Locate the cell with the specified text and output its [x, y] center coordinate. 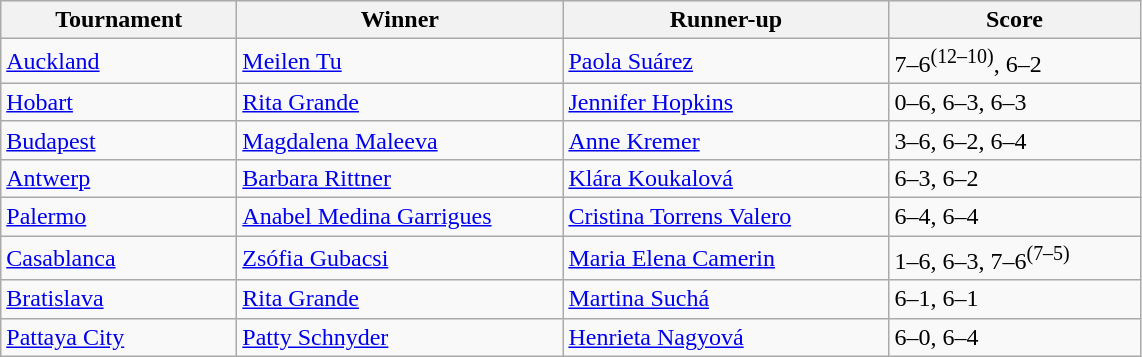
7–6(12–10), 6–2 [1014, 62]
6–1, 6–1 [1014, 299]
Casablanca [119, 258]
1–6, 6–3, 7–6(7–5) [1014, 258]
Zsófia Gubacsi [400, 258]
Score [1014, 20]
Runner-up [726, 20]
Auckland [119, 62]
Budapest [119, 140]
Anabel Medina Garrigues [400, 217]
Tournament [119, 20]
Cristina Torrens Valero [726, 217]
Patty Schnyder [400, 337]
3–6, 6–2, 6–4 [1014, 140]
Antwerp [119, 178]
Maria Elena Camerin [726, 258]
Palermo [119, 217]
6–0, 6–4 [1014, 337]
Henrieta Nagyová [726, 337]
6–4, 6–4 [1014, 217]
Meilen Tu [400, 62]
Bratislava [119, 299]
Pattaya City [119, 337]
Winner [400, 20]
6–3, 6–2 [1014, 178]
Hobart [119, 102]
Martina Suchá [726, 299]
Klára Koukalová [726, 178]
Barbara Rittner [400, 178]
0–6, 6–3, 6–3 [1014, 102]
Paola Suárez [726, 62]
Jennifer Hopkins [726, 102]
Anne Kremer [726, 140]
Magdalena Maleeva [400, 140]
